Extract the (X, Y) coordinate from the center of the cell holding the provided text.  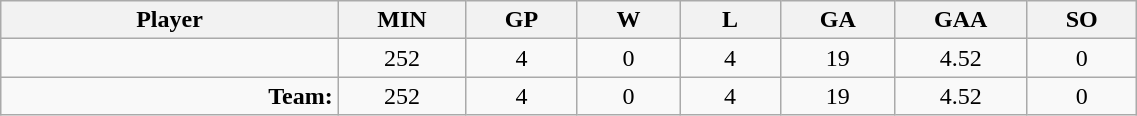
Player (170, 20)
GA (838, 20)
W (628, 20)
L (730, 20)
MIN (402, 20)
Team: (170, 96)
GAA (961, 20)
GP (522, 20)
SO (1081, 20)
